For the text-containing cell, return its midpoint in (X, Y) coordinate format. 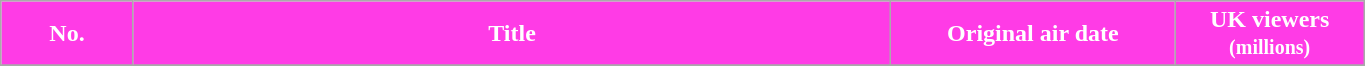
Title (512, 34)
No. (68, 34)
Original air date (1033, 34)
UK viewers(millions) (1270, 34)
